Identify which cell holds the provided text, then report its (X, Y) central coordinate. 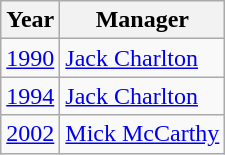
Year (30, 20)
2002 (30, 134)
1994 (30, 96)
Manager (142, 20)
1990 (30, 58)
Mick McCarthy (142, 134)
